Scan for the cell matching the given text and deliver its (x, y) coordinate at center. 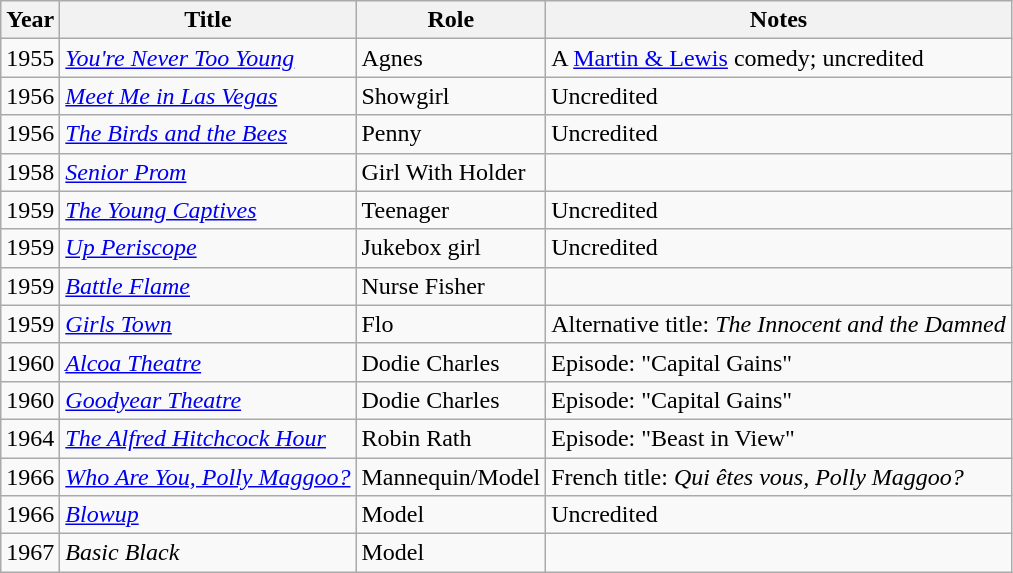
You're Never Too Young (208, 58)
Girl With Holder (451, 172)
Goodyear Theatre (208, 400)
Year (30, 20)
Alternative title: The Innocent and the Damned (779, 324)
1967 (30, 553)
Showgirl (451, 96)
The Alfred Hitchcock Hour (208, 438)
Blowup (208, 515)
Jukebox girl (451, 248)
The Birds and the Bees (208, 134)
Battle Flame (208, 286)
Penny (451, 134)
1964 (30, 438)
1958 (30, 172)
Nurse Fisher (451, 286)
Up Periscope (208, 248)
Flo (451, 324)
Basic Black (208, 553)
Agnes (451, 58)
French title: Qui êtes vous, Polly Maggoo? (779, 477)
1955 (30, 58)
Role (451, 20)
Mannequin/Model (451, 477)
Title (208, 20)
Meet Me in Las Vegas (208, 96)
Girls Town (208, 324)
Alcoa Theatre (208, 362)
Notes (779, 20)
Teenager (451, 210)
Who Are You, Polly Maggoo? (208, 477)
Senior Prom (208, 172)
Episode: "Beast in View" (779, 438)
The Young Captives (208, 210)
A Martin & Lewis comedy; uncredited (779, 58)
Robin Rath (451, 438)
